Determine the (x, y) coordinate at the center of the cell enclosing the given text.  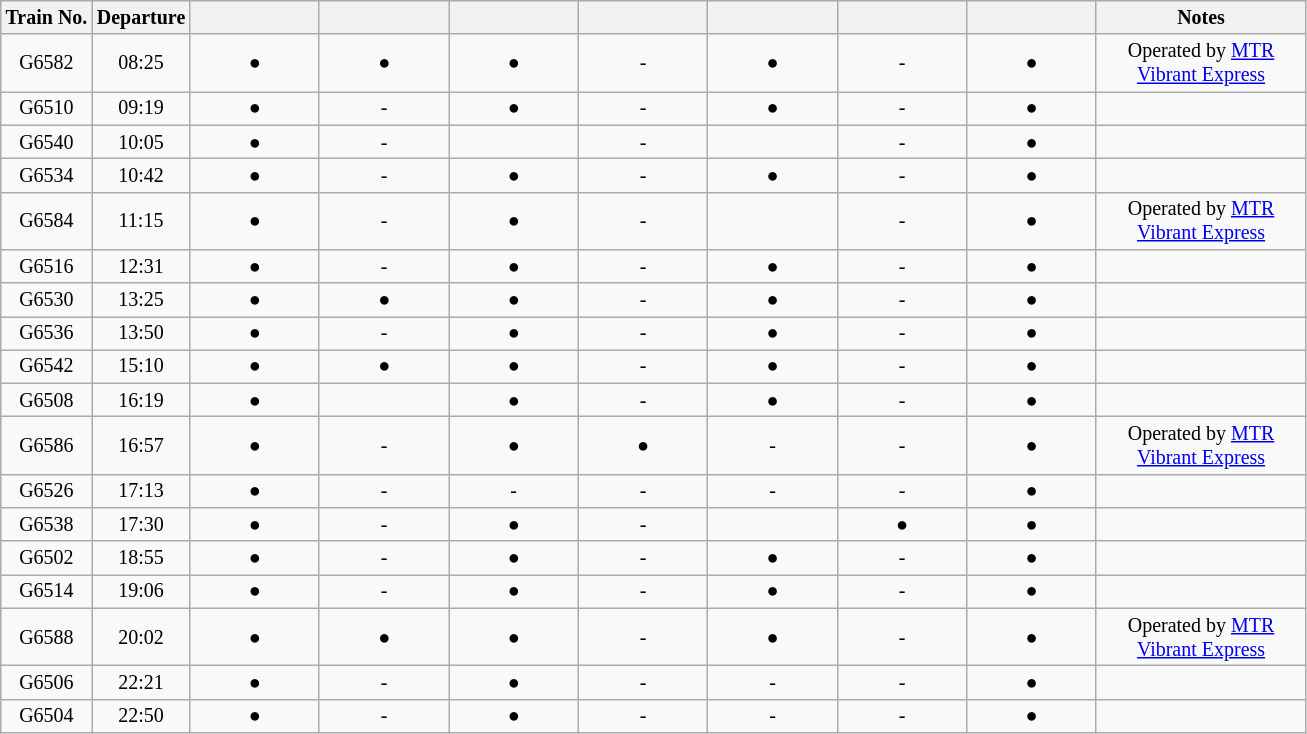
17:30 (141, 524)
09:19 (141, 108)
G6540 (46, 142)
15:10 (141, 366)
G6502 (46, 558)
G6516 (46, 266)
G6588 (46, 638)
G6542 (46, 366)
20:02 (141, 638)
G6526 (46, 492)
19:06 (141, 592)
G6536 (46, 334)
10:42 (141, 176)
10:05 (141, 142)
13:50 (141, 334)
22:21 (141, 682)
16:57 (141, 446)
08:25 (141, 64)
Departure (141, 18)
16:19 (141, 400)
22:50 (141, 716)
G6534 (46, 176)
G6508 (46, 400)
G6538 (46, 524)
17:13 (141, 492)
G6510 (46, 108)
11:15 (141, 220)
G6530 (46, 300)
18:55 (141, 558)
Notes (1200, 18)
Train No. (46, 18)
G6584 (46, 220)
G6506 (46, 682)
G6514 (46, 592)
G6504 (46, 716)
13:25 (141, 300)
G6582 (46, 64)
12:31 (141, 266)
G6586 (46, 446)
